Output the [x, y] coordinate of the center of the cell containing the given text.  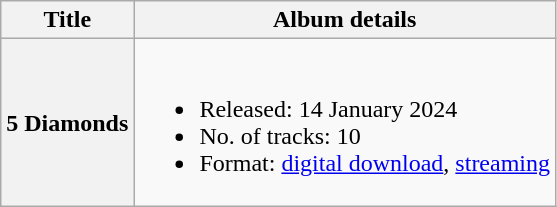
Released: 14 January 2024No. of tracks: 10Format: digital download, streaming [345, 122]
Album details [345, 20]
Title [68, 20]
5 Diamonds [68, 122]
